Provide the [x, y] coordinate of the cell's center where the given text is located.  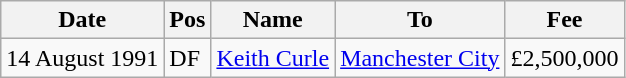
Name [273, 20]
Pos [188, 20]
DF [188, 58]
14 August 1991 [82, 58]
£2,500,000 [564, 58]
To [420, 20]
Manchester City [420, 58]
Fee [564, 20]
Keith Curle [273, 58]
Date [82, 20]
